Capture the cell that displays the provided text and extract its (X, Y) central coordinate. 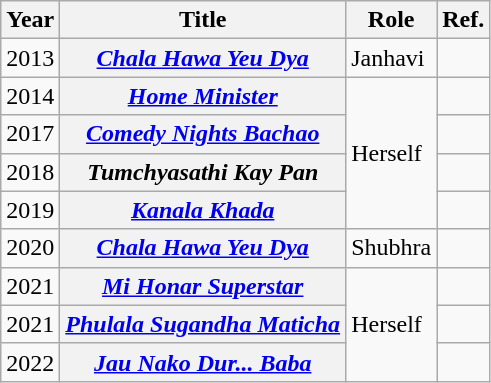
2022 (30, 362)
Title (203, 20)
Role (392, 20)
2020 (30, 248)
Mi Honar Superstar (203, 286)
2017 (30, 134)
2014 (30, 96)
Tumchyasathi Kay Pan (203, 172)
2013 (30, 58)
2018 (30, 172)
Jau Nako Dur... Baba (203, 362)
Phulala Sugandha Maticha (203, 324)
Shubhra (392, 248)
Year (30, 20)
2019 (30, 210)
Home Minister (203, 96)
Kanala Khada (203, 210)
Ref. (464, 20)
Janhavi (392, 58)
Comedy Nights Bachao (203, 134)
